Identify which cell holds the provided text, then report its [x, y] central coordinate. 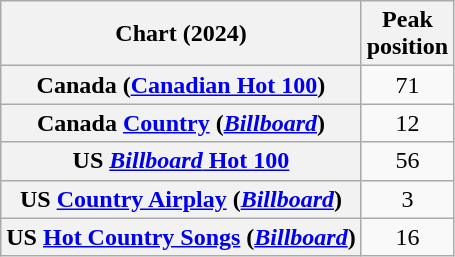
3 [407, 199]
56 [407, 161]
Chart (2024) [181, 34]
US Hot Country Songs (Billboard) [181, 237]
US Country Airplay (Billboard) [181, 199]
71 [407, 85]
12 [407, 123]
US Billboard Hot 100 [181, 161]
Canada (Canadian Hot 100) [181, 85]
Canada Country (Billboard) [181, 123]
16 [407, 237]
Peakposition [407, 34]
